Search for the cell housing the specified text and yield its (x, y) center coordinate. 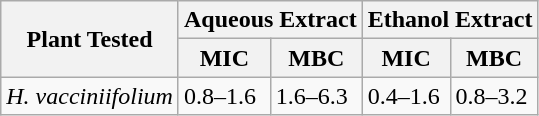
0.8–3.2 (494, 96)
Aqueous Extract (270, 20)
0.4–1.6 (406, 96)
Plant Tested (90, 39)
H. vacciniifolium (90, 96)
1.6–6.3 (316, 96)
Ethanol Extract (450, 20)
0.8–1.6 (224, 96)
